Return the (x, y) coordinate for the center point of the cell that contains the specified text.  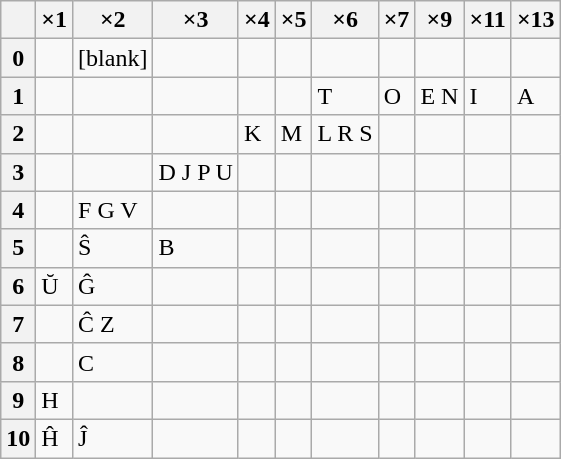
Ĝ (113, 286)
Ŭ (54, 286)
Ĵ (113, 438)
8 (18, 362)
×5 (294, 20)
3 (18, 172)
C (113, 362)
×7 (396, 20)
×9 (440, 20)
7 (18, 324)
L R S (345, 134)
H (54, 400)
D J P U (196, 172)
F G V (113, 210)
×6 (345, 20)
E N (440, 96)
5 (18, 248)
Ŝ (113, 248)
I (488, 96)
6 (18, 286)
×3 (196, 20)
M (294, 134)
A (536, 96)
1 (18, 96)
Ĉ Z (113, 324)
×1 (54, 20)
2 (18, 134)
×2 (113, 20)
×11 (488, 20)
Ĥ (54, 438)
×4 (256, 20)
10 (18, 438)
9 (18, 400)
0 (18, 58)
[blank] (113, 58)
B (196, 248)
×13 (536, 20)
4 (18, 210)
T (345, 96)
O (396, 96)
K (256, 134)
